For the text-containing cell, return its midpoint in (X, Y) coordinate format. 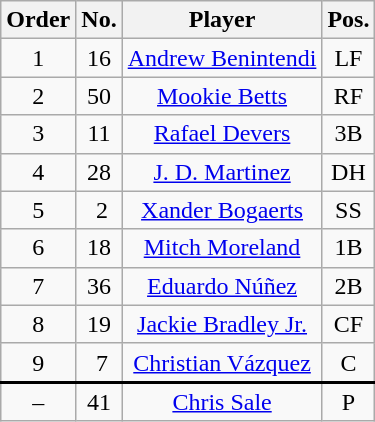
LF (348, 58)
Andrew Benintendi (222, 58)
41 (99, 402)
Christian Vázquez (222, 362)
– (38, 402)
50 (99, 96)
1B (348, 248)
Mitch Moreland (222, 248)
Order (38, 20)
11 (99, 134)
6 (38, 248)
Rafael Devers (222, 134)
Player (222, 20)
DH (348, 172)
1 (38, 58)
Chris Sale (222, 402)
36 (99, 286)
Eduardo Núñez (222, 286)
CF (348, 324)
18 (99, 248)
Jackie Bradley Jr. (222, 324)
P (348, 402)
5 (38, 210)
No. (99, 20)
28 (99, 172)
19 (99, 324)
J. D. Martinez (222, 172)
RF (348, 96)
C (348, 362)
Mookie Betts (222, 96)
16 (99, 58)
SS (348, 210)
3 (38, 134)
Pos. (348, 20)
8 (38, 324)
2B (348, 286)
4 (38, 172)
Xander Bogaerts (222, 210)
3B (348, 134)
9 (38, 362)
